Identify which cell holds the provided text, then report its (x, y) central coordinate. 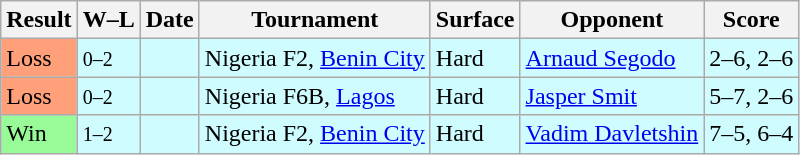
Tournament (314, 20)
Score (752, 20)
Nigeria F6B, Lagos (314, 96)
Date (170, 20)
1–2 (108, 134)
Vadim Davletshin (612, 134)
Jasper Smit (612, 96)
7–5, 6–4 (752, 134)
Opponent (612, 20)
Surface (475, 20)
Win (39, 134)
2–6, 2–6 (752, 58)
W–L (108, 20)
Arnaud Segodo (612, 58)
Result (39, 20)
5–7, 2–6 (752, 96)
